Capture the cell that displays the provided text and extract its [x, y] central coordinate. 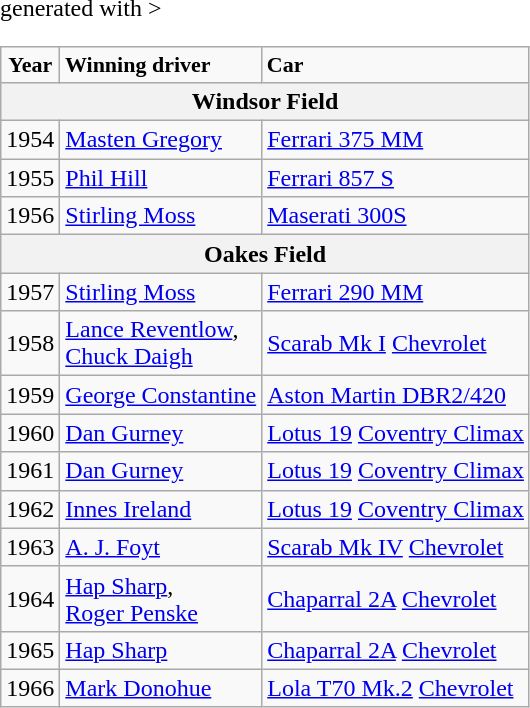
Lola T70 Mk.2 Chevrolet [396, 688]
1959 [30, 395]
Innes Ireland [161, 509]
Car [396, 65]
Aston Martin DBR2/420 [396, 395]
1956 [30, 216]
1960 [30, 433]
Maserati 300S [396, 216]
Lance Reventlow, Chuck Daigh [161, 344]
A. J. Foyt [161, 547]
Oakes Field [266, 254]
Ferrari 857 S [396, 178]
Windsor Field [266, 102]
Hap Sharp, Roger Penske [161, 598]
1954 [30, 140]
Ferrari 290 MM [396, 292]
Hap Sharp [161, 650]
1955 [30, 178]
1958 [30, 344]
1963 [30, 547]
Winning driver [161, 65]
1962 [30, 509]
Scarab Mk IV Chevrolet [396, 547]
1965 [30, 650]
1964 [30, 598]
1957 [30, 292]
George Constantine [161, 395]
1966 [30, 688]
Masten Gregory [161, 140]
Ferrari 375 MM [396, 140]
1961 [30, 471]
Scarab Mk I Chevrolet [396, 344]
Mark Donohue [161, 688]
Year [30, 65]
Phil Hill [161, 178]
